Search for the cell housing the specified text and yield its [x, y] center coordinate. 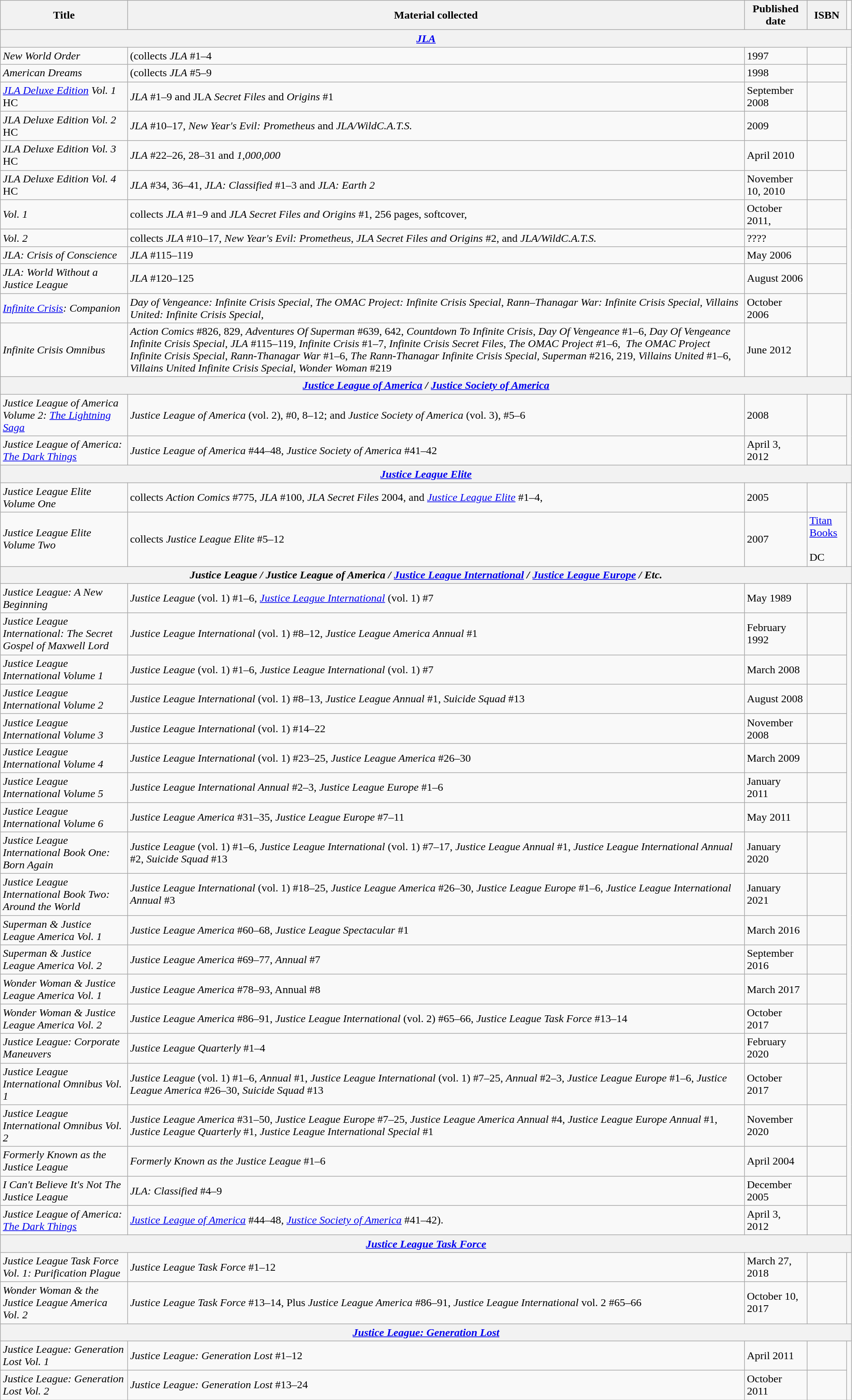
November 2020 [776, 1126]
May 1989 [776, 598]
JLA: Crisis of Conscience [64, 255]
JLA Deluxe Edition Vol. 1 HC [64, 96]
Justice League America #60–68, Justice League Spectacular #1 [436, 930]
Justice League International: The Secret Gospel of Maxwell Lord [64, 634]
Justice League Task Force [426, 1243]
Vol. 2 [64, 238]
1998 [776, 73]
April 2004 [776, 1161]
Justice League International (vol. 1) #18–25, Justice League America #26–30, Justice League Europe #1–6, Justice League International Annual #3 [436, 895]
December 2005 [776, 1190]
October 10, 2017 [776, 1302]
Justice League International Book Two: Around the World [64, 895]
Superman & Justice League America Vol. 1 [64, 930]
Justice League International (vol. 1) #8–13, Justice League Annual #1, Suicide Squad #13 [436, 699]
JLA #120–125 [436, 279]
September 2016 [776, 960]
Justice League International Omnibus Vol. 2 [64, 1126]
Justice League: Generation Lost [426, 1332]
Justice League America #31–35, Justice League Europe #7–11 [436, 817]
Superman & Justice League America Vol. 2 [64, 960]
Infinite Crisis: Companion [64, 308]
collects Justice League Elite #5–12 [436, 539]
Wonder Woman & Justice League America Vol. 1 [64, 989]
1997 [776, 56]
Material collected [436, 15]
JLA #115–119 [436, 255]
collects Action Comics #775, JLA #100, JLA Secret Files 2004, and Justice League Elite #1–4, [436, 497]
(collects JLA #1–4 [436, 56]
Justice League: Generation Lost Vol. 1 [64, 1356]
2005 [776, 497]
May 2011 [776, 817]
Justice League: Generation Lost Vol. 2 [64, 1385]
Justice League / Justice League of America / Justice League International / Justice League Europe / Etc. [426, 575]
Justice League of America / Justice Society of America [426, 386]
JLA Deluxe Edition Vol. 2 HC [64, 126]
Justice League of America #44–48, Justice Society of America #41–42 [436, 451]
Justice League International Annual #2–3, Justice League Europe #1–6 [436, 788]
Justice League International Volume 5 [64, 788]
Justice League International Volume 6 [64, 817]
Justice League Elite Volume Two [64, 539]
February 1992 [776, 634]
Justice League Elite Volume One [64, 497]
Vol. 1 [64, 214]
Justice League Task Force Vol. 1: Purification Plague [64, 1267]
June 2012 [776, 350]
August 2008 [776, 699]
2008 [776, 415]
JLA Deluxe Edition Vol. 4 HC [64, 185]
JLA #22–26, 28–31 and 1,000,000 [436, 155]
Justice League International Volume 1 [64, 670]
Title [64, 15]
Formerly Known as the Justice League #1–6 [436, 1161]
Justice League America #78–93, Annual #8 [436, 989]
October 2006 [776, 308]
August 2006 [776, 279]
JLA #10–17, New Year's Evil: Prometheus and JLA/WildC.A.T.S. [436, 126]
October 2011, [776, 214]
Justice League: A New Beginning [64, 598]
Justice League of America (vol. 2), #0, 8–12; and Justice Society of America (vol. 3), #5–6 [436, 415]
Wonder Woman & the Justice League America Vol. 2 [64, 1302]
Justice League Task Force #13–14, Plus Justice League America #86–91, Justice League International vol. 2 #65–66 [436, 1302]
Justice League America #86–91, Justice League International (vol. 2) #65–66, Justice League Task Force #13–14 [436, 1019]
September 2008 [776, 96]
Justice League International Volume 3 [64, 729]
collects JLA #10–17, New Year's Evil: Prometheus, JLA Secret Files and Origins #2, and JLA/WildC.A.T.S. [436, 238]
Wonder Woman & Justice League America Vol. 2 [64, 1019]
Justice League International (vol. 1) #14–22 [436, 729]
(collects JLA #5–9 [436, 73]
Justice League America #69–77, Annual #7 [436, 960]
I Can't Believe It's Not The Justice League [64, 1190]
March 27, 2018 [776, 1267]
JLA #1–9 and JLA Secret Files and Origins #1 [436, 96]
March 2016 [776, 930]
JLA [426, 39]
Justice League of America #44–48, Justice Society of America #41–42). [436, 1220]
Justice League Elite [426, 474]
Justice League: Generation Lost #13–24 [436, 1385]
March 2008 [776, 670]
ISBN [827, 15]
Justice League International (vol. 1) #23–25, Justice League America #26–30 [436, 758]
January 2011 [776, 788]
Justice League: Corporate Maneuvers [64, 1048]
Justice League Task Force #1–12 [436, 1267]
Justice League of America Volume 2: The Lightning Saga [64, 415]
JLA Deluxe Edition Vol. 3 HC [64, 155]
American Dreams [64, 73]
2007 [776, 539]
March 2009 [776, 758]
Justice League Quarterly #1–4 [436, 1048]
January 2020 [776, 853]
Justice League International Volume 4 [64, 758]
Justice League International Volume 2 [64, 699]
Justice League International Omnibus Vol. 1 [64, 1084]
Justice League International (vol. 1) #8–12, Justice League America Annual #1 [436, 634]
New World Order [64, 56]
November 10, 2010 [776, 185]
2009 [776, 126]
Justice League International Book One: Born Again [64, 853]
JLA #34, 36–41, JLA: Classified #1–3 and JLA: Earth 2 [436, 185]
March 2017 [776, 989]
January 2021 [776, 895]
April 2010 [776, 155]
collects JLA #1–9 and JLA Secret Files and Origins #1, 256 pages, softcover, [436, 214]
April 2011 [776, 1356]
November 2008 [776, 729]
October 2011 [776, 1385]
JLA: Classified #4–9 [436, 1190]
JLA: World Without a Justice League [64, 279]
Justice League: Generation Lost #1–12 [436, 1356]
May 2006 [776, 255]
???? [776, 238]
February 2020 [776, 1048]
Formerly Known as the Justice League [64, 1161]
Titan Books DC [827, 539]
Published date [776, 15]
Infinite Crisis Omnibus [64, 350]
